Identify which cell holds the provided text, then report its [x, y] central coordinate. 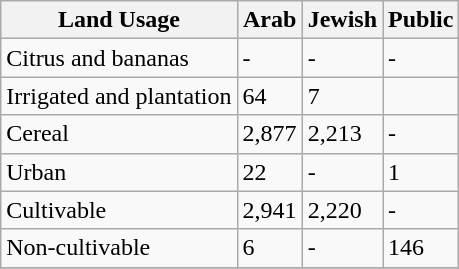
6 [270, 248]
22 [270, 172]
2,213 [342, 134]
Urban [119, 172]
Public [421, 20]
Irrigated and plantation [119, 96]
Arab [270, 20]
64 [270, 96]
Cultivable [119, 210]
1 [421, 172]
2,941 [270, 210]
7 [342, 96]
2,220 [342, 210]
Cereal [119, 134]
2,877 [270, 134]
Non-cultivable [119, 248]
Citrus and bananas [119, 58]
146 [421, 248]
Land Usage [119, 20]
Jewish [342, 20]
